Return [X, Y] of the center of cell containing provided text 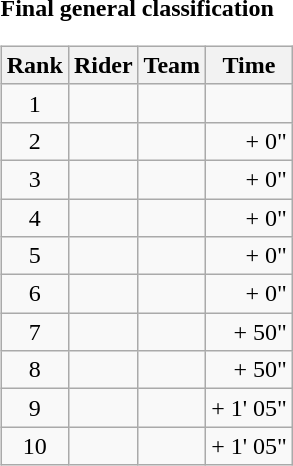
10 [34, 446]
8 [34, 370]
Time [250, 65]
5 [34, 256]
3 [34, 179]
9 [34, 408]
6 [34, 294]
2 [34, 141]
4 [34, 217]
1 [34, 103]
Team [172, 65]
Rider [103, 65]
Rank [34, 65]
7 [34, 332]
